Capture the cell that displays the provided text and extract its [x, y] central coordinate. 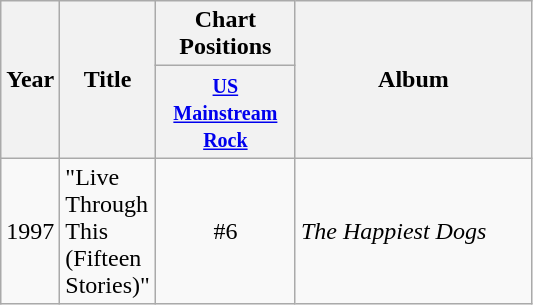
US Mainstream Rock [225, 112]
"Live Through This (Fifteen Stories)" [108, 231]
Album [413, 80]
The Happiest Dogs [413, 231]
Chart Positions [225, 34]
1997 [30, 231]
Title [108, 80]
Year [30, 80]
#6 [225, 231]
